Extract the (X, Y) coordinate from the center of the cell holding the provided text.  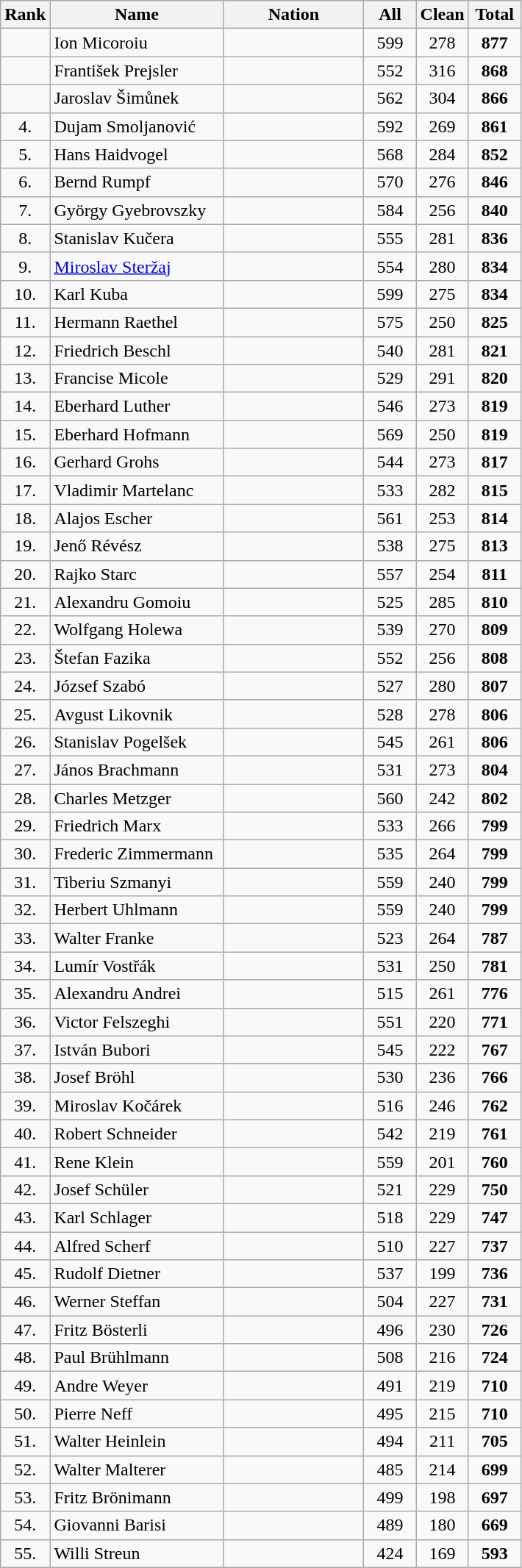
697 (494, 1497)
787 (494, 938)
Alexandru Andrei (137, 994)
731 (494, 1302)
836 (494, 238)
József Szabó (137, 686)
Alajos Escher (137, 518)
Wolfgang Holewa (137, 630)
Herbert Uhlmann (137, 910)
All (390, 15)
Josef Schüler (137, 1189)
737 (494, 1246)
37. (25, 1050)
4. (25, 126)
Eberhard Hofmann (137, 434)
540 (390, 351)
424 (390, 1553)
510 (390, 1246)
508 (390, 1358)
214 (443, 1469)
736 (494, 1274)
9. (25, 266)
Frederic Zimmermann (137, 854)
51. (25, 1442)
762 (494, 1106)
282 (443, 490)
518 (390, 1217)
815 (494, 490)
270 (443, 630)
Tiberiu Szmanyi (137, 882)
169 (443, 1553)
István Bubori (137, 1050)
Giovanni Barisi (137, 1525)
Name (137, 15)
38. (25, 1078)
568 (390, 154)
Hermann Raethel (137, 322)
820 (494, 379)
521 (390, 1189)
496 (390, 1330)
6. (25, 182)
18. (25, 518)
Stanislav Kučera (137, 238)
24. (25, 686)
535 (390, 854)
Lumír Vostřák (137, 966)
Rudolf Dietner (137, 1274)
489 (390, 1525)
Francise Micole (137, 379)
537 (390, 1274)
Friedrich Beschl (137, 351)
34. (25, 966)
802 (494, 798)
494 (390, 1442)
Rene Klein (137, 1161)
41. (25, 1161)
575 (390, 322)
21. (25, 602)
215 (443, 1414)
47. (25, 1330)
50. (25, 1414)
562 (390, 99)
Eberhard Luther (137, 407)
Ion Micoroiu (137, 43)
201 (443, 1161)
22. (25, 630)
584 (390, 210)
Miroslav Kočárek (137, 1106)
866 (494, 99)
Rajko Starc (137, 574)
669 (494, 1525)
52. (25, 1469)
211 (443, 1442)
Paul Brühlmann (137, 1358)
Jaroslav Šimůnek (137, 99)
570 (390, 182)
276 (443, 182)
813 (494, 546)
771 (494, 1022)
316 (443, 71)
36. (25, 1022)
5. (25, 154)
266 (443, 826)
27. (25, 770)
15. (25, 434)
528 (390, 714)
569 (390, 434)
868 (494, 71)
523 (390, 938)
846 (494, 182)
246 (443, 1106)
33. (25, 938)
499 (390, 1497)
Fritz Brönimann (137, 1497)
Total (494, 15)
525 (390, 602)
530 (390, 1078)
40. (25, 1134)
253 (443, 518)
529 (390, 379)
Walter Malterer (137, 1469)
254 (443, 574)
Avgust Likovnik (137, 714)
13. (25, 379)
504 (390, 1302)
726 (494, 1330)
877 (494, 43)
750 (494, 1189)
542 (390, 1134)
23. (25, 658)
10. (25, 294)
485 (390, 1469)
269 (443, 126)
Stanislav Pogelšek (137, 742)
25. (25, 714)
György Gyebrovszky (137, 210)
561 (390, 518)
20. (25, 574)
Hans Haidvogel (137, 154)
39. (25, 1106)
Charles Metzger (137, 798)
Willi Streun (137, 1553)
49. (25, 1386)
14. (25, 407)
198 (443, 1497)
236 (443, 1078)
539 (390, 630)
19. (25, 546)
222 (443, 1050)
55. (25, 1553)
747 (494, 1217)
Friedrich Marx (137, 826)
Rank (25, 15)
825 (494, 322)
Clean (443, 15)
821 (494, 351)
593 (494, 1553)
767 (494, 1050)
804 (494, 770)
31. (25, 882)
32. (25, 910)
Vladimir Martelanc (137, 490)
760 (494, 1161)
42. (25, 1189)
516 (390, 1106)
11. (25, 322)
Štefan Fazika (137, 658)
551 (390, 1022)
Alfred Scherf (137, 1246)
852 (494, 154)
766 (494, 1078)
54. (25, 1525)
Josef Bröhl (137, 1078)
Nation (294, 15)
Jenő Révész (137, 546)
44. (25, 1246)
781 (494, 966)
515 (390, 994)
48. (25, 1358)
16. (25, 462)
Walter Franke (137, 938)
8. (25, 238)
291 (443, 379)
761 (494, 1134)
Pierre Neff (137, 1414)
43. (25, 1217)
284 (443, 154)
861 (494, 126)
554 (390, 266)
546 (390, 407)
724 (494, 1358)
817 (494, 462)
285 (443, 602)
699 (494, 1469)
29. (25, 826)
242 (443, 798)
Gerhard Grohs (137, 462)
810 (494, 602)
808 (494, 658)
János Brachmann (137, 770)
Fritz Bösterli (137, 1330)
Bernd Rumpf (137, 182)
45. (25, 1274)
495 (390, 1414)
Alexandru Gomoiu (137, 602)
Karl Schlager (137, 1217)
30. (25, 854)
12. (25, 351)
538 (390, 546)
557 (390, 574)
840 (494, 210)
560 (390, 798)
809 (494, 630)
Robert Schneider (137, 1134)
230 (443, 1330)
Werner Steffan (137, 1302)
Dujam Smoljanović (137, 126)
807 (494, 686)
František Prejsler (137, 71)
544 (390, 462)
Walter Heinlein (137, 1442)
28. (25, 798)
814 (494, 518)
491 (390, 1386)
180 (443, 1525)
17. (25, 490)
776 (494, 994)
46. (25, 1302)
35. (25, 994)
527 (390, 686)
Miroslav Steržaj (137, 266)
705 (494, 1442)
199 (443, 1274)
Karl Kuba (137, 294)
Andre Weyer (137, 1386)
26. (25, 742)
Victor Felszeghi (137, 1022)
304 (443, 99)
811 (494, 574)
53. (25, 1497)
216 (443, 1358)
555 (390, 238)
592 (390, 126)
220 (443, 1022)
7. (25, 210)
